Extract the [x, y] coordinate from the center of the cell holding the provided text.  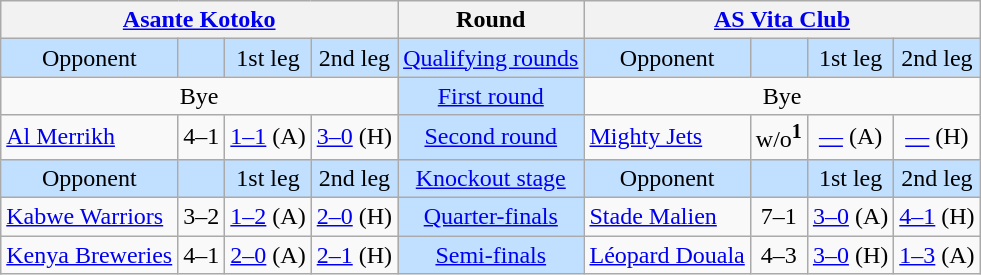
3–2 [202, 217]
— (H) [937, 138]
4–1 (H) [937, 217]
Mighty Jets [667, 138]
1–2 (A) [268, 217]
2–1 (H) [354, 255]
Second round [491, 138]
— (A) [850, 138]
Quarter-finals [491, 217]
2–0 (H) [354, 217]
Kabwe Warriors [90, 217]
Kenya Breweries [90, 255]
1–3 (A) [937, 255]
Knockout stage [491, 178]
w/o1 [778, 138]
7–1 [778, 217]
3–0 (A) [850, 217]
4–3 [778, 255]
Léopard Douala [667, 255]
Al Merrikh [90, 138]
2–0 (A) [268, 255]
First round [491, 96]
Stade Malien [667, 217]
1–1 (A) [268, 138]
AS Vita Club [782, 20]
Round [491, 20]
Qualifying rounds [491, 58]
Semi-finals [491, 255]
Asante Kotoko [200, 20]
